Return (X, Y) of the center of cell containing provided text 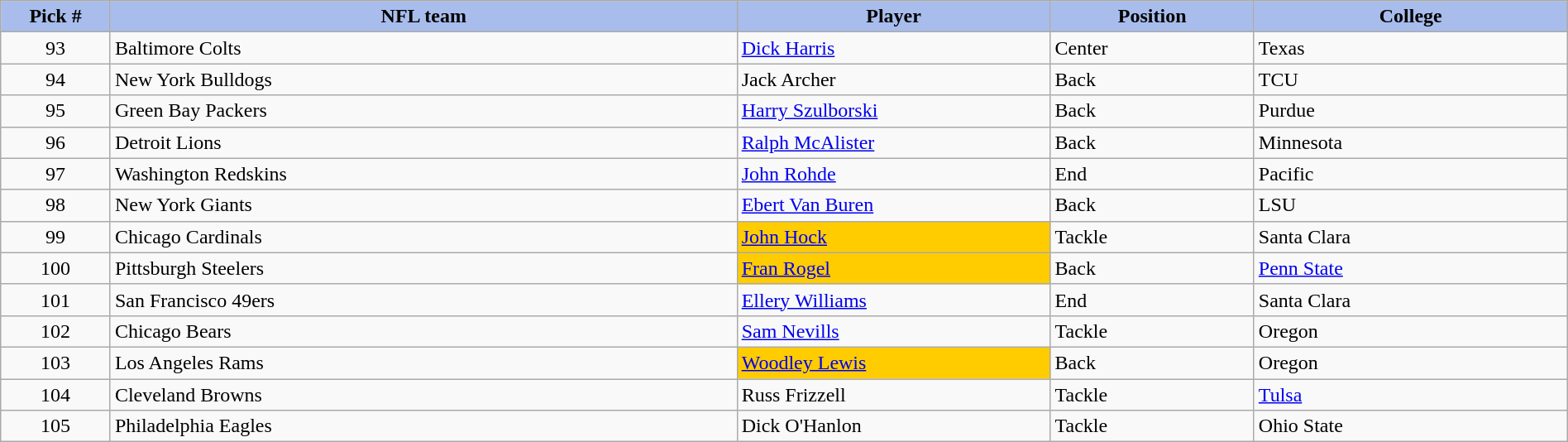
New York Giants (423, 205)
Center (1152, 48)
Dick Harris (893, 48)
Ohio State (1411, 426)
Green Bay Packers (423, 111)
Russ Frizzell (893, 395)
Woodley Lewis (893, 363)
100 (56, 268)
103 (56, 363)
Sam Nevills (893, 331)
Tulsa (1411, 395)
105 (56, 426)
Position (1152, 17)
Purdue (1411, 111)
97 (56, 174)
Cleveland Browns (423, 395)
Pittsburgh Steelers (423, 268)
Washington Redskins (423, 174)
New York Bulldogs (423, 79)
98 (56, 205)
Philadelphia Eagles (423, 426)
Los Angeles Rams (423, 363)
Chicago Bears (423, 331)
College (1411, 17)
Minnesota (1411, 142)
99 (56, 237)
Ellery Williams (893, 300)
John Rohde (893, 174)
Harry Szulborski (893, 111)
104 (56, 395)
Jack Archer (893, 79)
John Hock (893, 237)
Pacific (1411, 174)
Penn State (1411, 268)
Texas (1411, 48)
95 (56, 111)
Pick # (56, 17)
Dick O'Hanlon (893, 426)
96 (56, 142)
102 (56, 331)
Baltimore Colts (423, 48)
101 (56, 300)
Detroit Lions (423, 142)
94 (56, 79)
TCU (1411, 79)
93 (56, 48)
LSU (1411, 205)
NFL team (423, 17)
Chicago Cardinals (423, 237)
San Francisco 49ers (423, 300)
Ralph McAlister (893, 142)
Player (893, 17)
Ebert Van Buren (893, 205)
Fran Rogel (893, 268)
